Pinpoint the cell where the given text exists, returning its (X, Y) midpoint coordinate. 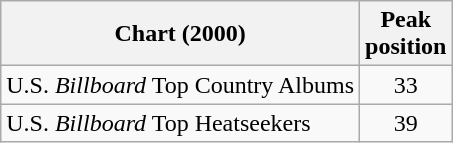
U.S. Billboard Top Heatseekers (180, 123)
U.S. Billboard Top Country Albums (180, 85)
Peakposition (406, 34)
Chart (2000) (180, 34)
33 (406, 85)
39 (406, 123)
